Capture the cell that displays the provided text and extract its [x, y] central coordinate. 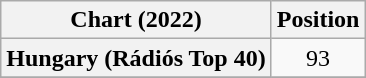
Hungary (Rádiós Top 40) [136, 58]
93 [318, 58]
Position [318, 20]
Chart (2022) [136, 20]
